Extract the (X, Y) coordinate from the center of the cell holding the provided text.  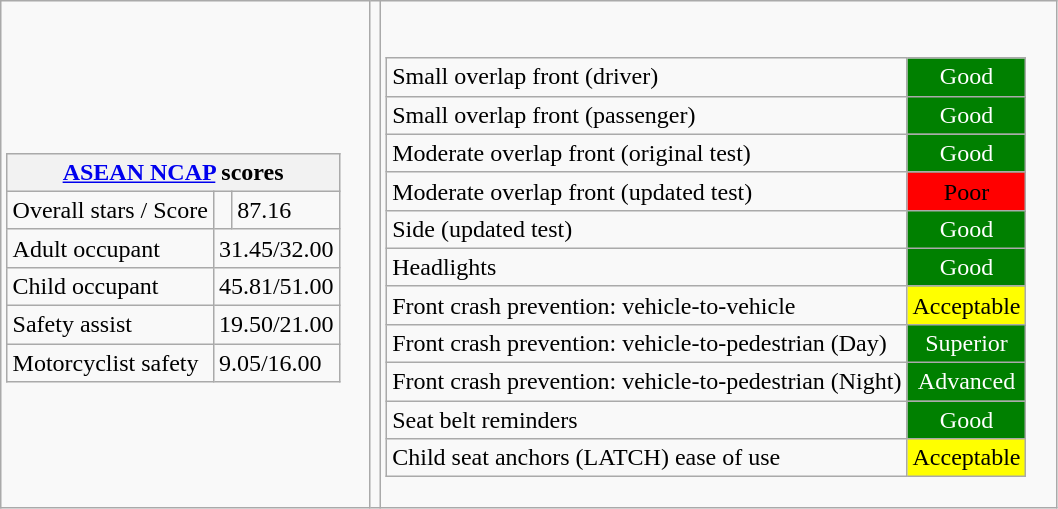
Child seat anchors (LATCH) ease of use (647, 458)
Poor (966, 191)
Small overlap front (passenger) (647, 115)
Side (updated test) (647, 229)
Moderate overlap front (updated test) (647, 191)
ASEAN NCAP scores (173, 172)
Motorcyclist safety (110, 363)
Front crash prevention: vehicle-to-pedestrian (Day) (647, 343)
Front crash prevention: vehicle-to-pedestrian (Night) (647, 382)
Advanced (966, 382)
45.81/51.00 (276, 286)
31.45/32.00 (276, 248)
Front crash prevention: vehicle-to-vehicle (647, 305)
9.05/16.00 (276, 363)
Adult occupant (110, 248)
Seat belt reminders (647, 420)
Small overlap front (driver) (647, 77)
Moderate overlap front (original test) (647, 153)
Overall stars / Score (110, 210)
Headlights (647, 267)
Child occupant (110, 286)
19.50/21.00 (276, 324)
Safety assist (110, 324)
87.16 (286, 210)
Superior (966, 343)
